Return (x, y) of the center of cell containing provided text 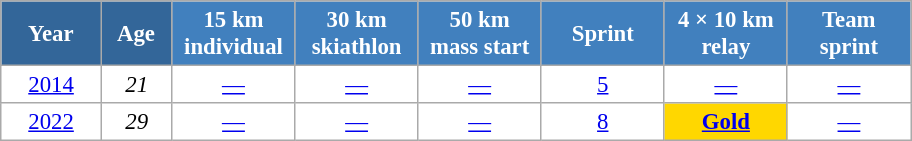
50 km mass start (480, 34)
Age (136, 34)
Sprint (602, 34)
30 km skiathlon (356, 34)
Year (52, 34)
Team sprint (848, 34)
8 (602, 122)
15 km individual (234, 34)
2022 (52, 122)
Gold (726, 122)
4 × 10 km relay (726, 34)
2014 (52, 85)
21 (136, 85)
29 (136, 122)
5 (602, 85)
